Scan for the cell matching the given text and deliver its (X, Y) coordinate at center. 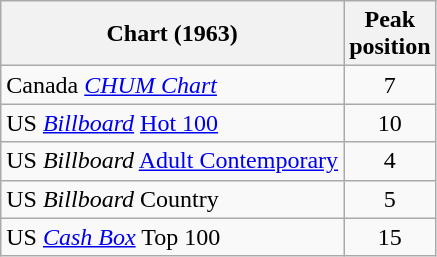
4 (390, 161)
5 (390, 199)
10 (390, 123)
7 (390, 85)
US Billboard Hot 100 (172, 123)
Chart (1963) (172, 34)
US Billboard Adult Contemporary (172, 161)
Peakposition (390, 34)
Canada CHUM Chart (172, 85)
US Cash Box Top 100 (172, 237)
15 (390, 237)
US Billboard Country (172, 199)
